Determine the [x, y] coordinate at the center of the cell enclosing the given text.  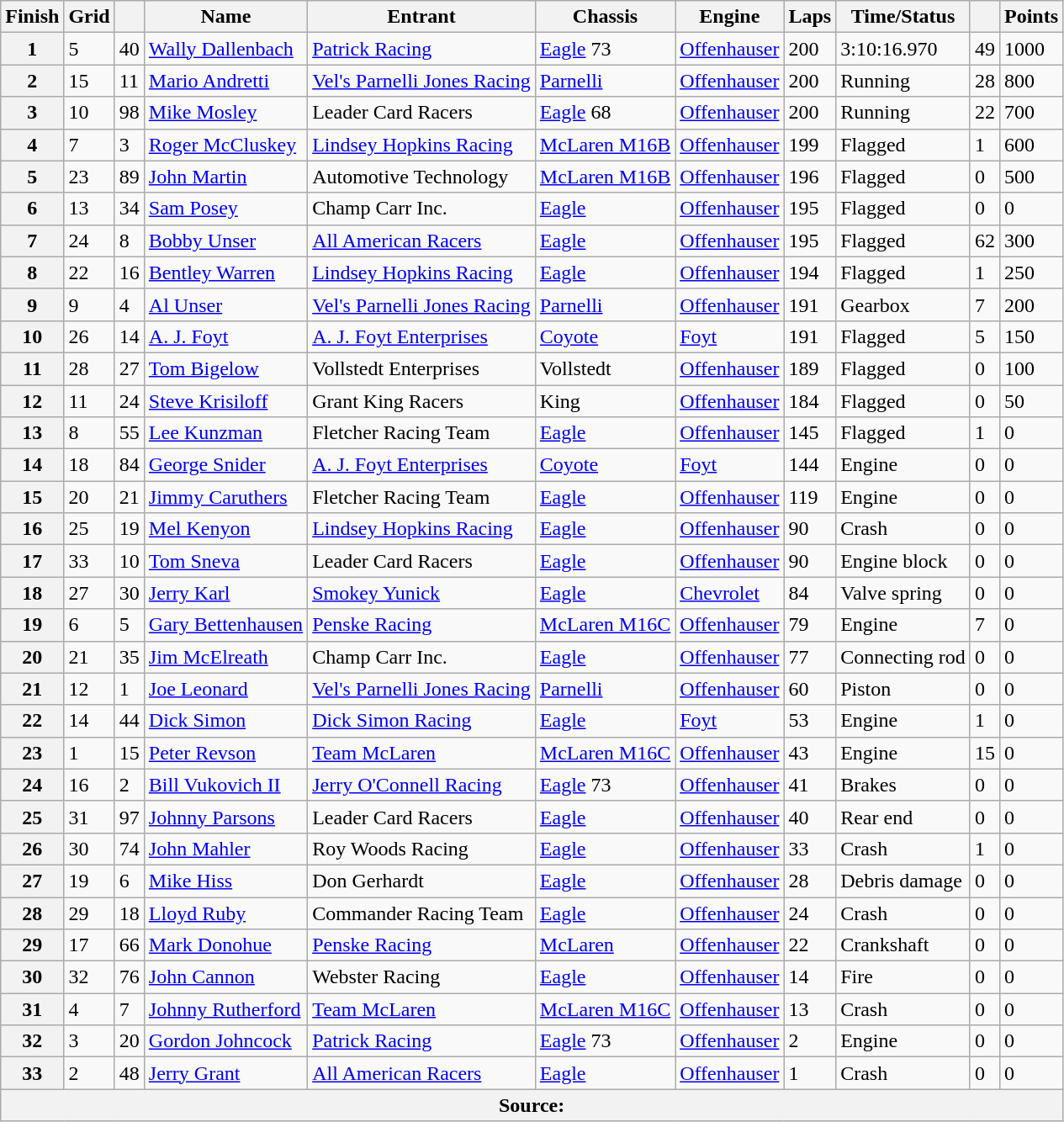
John Mahler [225, 849]
Lee Kunzman [225, 433]
Johnny Parsons [225, 817]
Roger McCluskey [225, 145]
King [605, 401]
60 [810, 689]
Mark Donohue [225, 945]
74 [130, 849]
A. J. Foyt [225, 336]
119 [810, 497]
Gary Bettenhausen [225, 625]
196 [810, 177]
Jerry Grant [225, 1073]
Wally Dallenbach [225, 49]
97 [130, 817]
Jerry Karl [225, 593]
48 [130, 1073]
Chassis [605, 17]
55 [130, 433]
Jim McElreath [225, 657]
Crankshaft [903, 945]
Name [225, 17]
300 [1031, 241]
Tom Sneva [225, 561]
144 [810, 465]
34 [130, 209]
500 [1031, 177]
Bill Vukovich II [225, 785]
194 [810, 273]
Joe Leonard [225, 689]
43 [810, 753]
Dick Simon Racing [422, 721]
George Snider [225, 465]
Time/Status [903, 17]
600 [1031, 145]
Don Gerhardt [422, 881]
Jimmy Caruthers [225, 497]
53 [810, 721]
Vollstedt [605, 368]
Piston [903, 689]
41 [810, 785]
145 [810, 433]
Points [1031, 17]
Mike Mosley [225, 113]
100 [1031, 368]
Mike Hiss [225, 881]
Mario Andretti [225, 81]
Al Unser [225, 304]
Laps [810, 17]
98 [130, 113]
Dick Simon [225, 721]
Engine block [903, 561]
Chevrolet [730, 593]
Vollstedt Enterprises [422, 368]
800 [1031, 81]
66 [130, 945]
Jerry O'Connell Racing [422, 785]
Finish [32, 17]
Smokey Yunick [422, 593]
700 [1031, 113]
Peter Revson [225, 753]
Debris damage [903, 881]
77 [810, 657]
62 [984, 241]
Tom Bigelow [225, 368]
35 [130, 657]
Source: [532, 1105]
Mel Kenyon [225, 529]
76 [130, 977]
Entrant [422, 17]
Brakes [903, 785]
49 [984, 49]
150 [1031, 336]
Fire [903, 977]
Bentley Warren [225, 273]
50 [1031, 401]
Eagle 68 [605, 113]
Automotive Technology [422, 177]
Roy Woods Racing [422, 849]
Gearbox [903, 304]
Rear end [903, 817]
44 [130, 721]
Valve spring [903, 593]
Webster Racing [422, 977]
Bobby Unser [225, 241]
Grid [89, 17]
Grant King Racers [422, 401]
John Martin [225, 177]
Gordon Johncock [225, 1041]
Lloyd Ruby [225, 913]
Steve Krisiloff [225, 401]
McLaren [605, 945]
Johnny Rutherford [225, 1009]
Connecting rod [903, 657]
89 [130, 177]
3:10:16.970 [903, 49]
250 [1031, 273]
189 [810, 368]
184 [810, 401]
John Cannon [225, 977]
Commander Racing Team [422, 913]
1000 [1031, 49]
79 [810, 625]
Sam Posey [225, 209]
199 [810, 145]
